Pinpoint the cell where the given text exists, returning its (X, Y) midpoint coordinate. 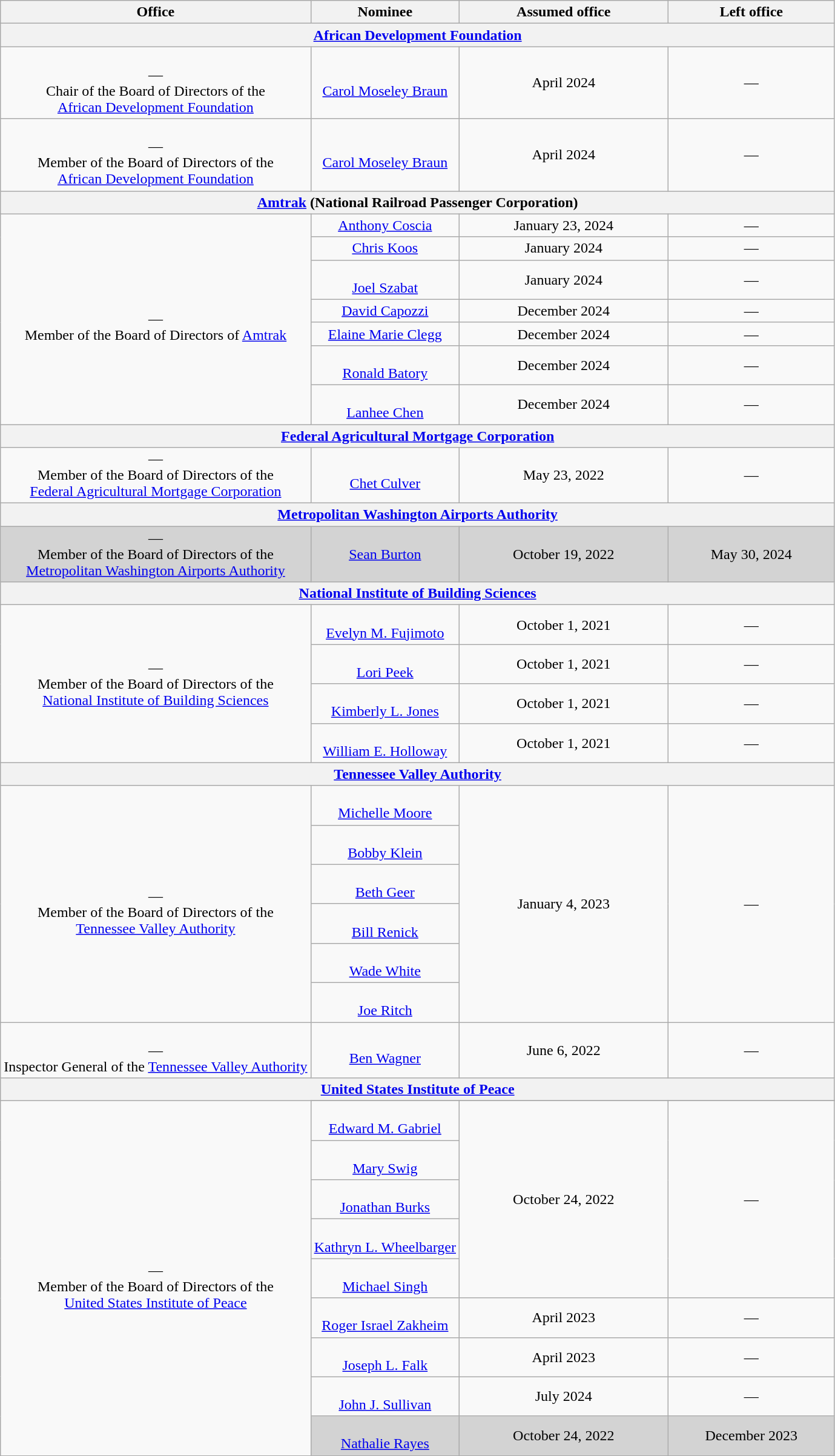
Federal Agricultural Mortgage Corporation (418, 435)
—Member of the Board of Directors of Amtrak (156, 319)
African Development Foundation (418, 35)
—Member of the Board of Directors of theNational Institute of Building Sciences (156, 684)
Elaine Marie Clegg (385, 334)
Joe Ritch (385, 1002)
John J. Sullivan (385, 1397)
Evelyn M. Fujimoto (385, 625)
Metropolitan Washington Airports Authority (418, 515)
—Inspector General of the Tennessee Valley Authority (156, 1050)
—Member of the Board of Directors of theMetropolitan Washington Airports Authority (156, 554)
—Member of the Board of Directors of theUnited States Institute of Peace (156, 1279)
Michelle Moore (385, 806)
Chris Koos (385, 248)
Left office (751, 12)
December 2023 (751, 1435)
William E. Holloway (385, 743)
Sean Burton (385, 554)
National Institute of Building Sciences (418, 594)
Lori Peek (385, 664)
May 30, 2024 (751, 554)
Ben Wagner (385, 1050)
Amtrak (National Railroad Passenger Corporation) (418, 202)
—Member of the Board of Directors of theAfrican Development Foundation (156, 155)
Nathalie Rayes (385, 1435)
January 23, 2024 (564, 225)
Edward M. Gabriel (385, 1120)
David Capozzi (385, 311)
Nominee (385, 12)
January 4, 2023 (564, 904)
—Member of the Board of Directors of theFederal Agricultural Mortgage Corporation (156, 475)
May 23, 2022 (564, 475)
Lanhee Chen (385, 405)
Jonathan Burks (385, 1199)
Kathryn L. Wheelbarger (385, 1239)
Joseph L. Falk (385, 1357)
United States Institute of Peace (418, 1090)
Bill Renick (385, 923)
Wade White (385, 963)
Joel Szabat (385, 280)
July 2024 (564, 1397)
Kimberly L. Jones (385, 704)
Anthony Coscia (385, 225)
—Chair of the Board of Directors of theAfrican Development Foundation (156, 82)
Bobby Klein (385, 844)
Chet Culver (385, 475)
October 19, 2022 (564, 554)
Michael Singh (385, 1278)
Office (156, 12)
Roger Israel Zakheim (385, 1318)
Assumed office (564, 12)
—Member of the Board of Directors of theTennessee Valley Authority (156, 904)
Beth Geer (385, 884)
Ronald Batory (385, 365)
Tennessee Valley Authority (418, 774)
June 6, 2022 (564, 1050)
Mary Swig (385, 1160)
